Determine the (X, Y) coordinate at the center of the cell enclosing the given text.  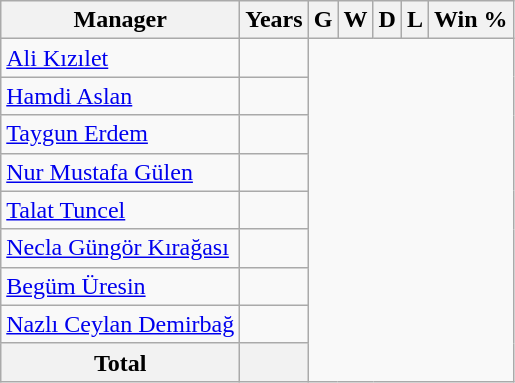
Total (120, 362)
L (414, 20)
Win % (470, 20)
D (387, 20)
Hamdi Aslan (120, 96)
Taygun Erdem (120, 134)
G (323, 20)
Years (274, 20)
Necla Güngör Kırağası (120, 248)
Ali Kızılet (120, 58)
Nur Mustafa Gülen (120, 172)
W (356, 20)
Manager (120, 20)
Begüm Üresin (120, 286)
Talat Tuncel (120, 210)
Nazlı Ceylan Demirbağ (120, 324)
